Pinpoint the cell where the given text exists, returning its [x, y] midpoint coordinate. 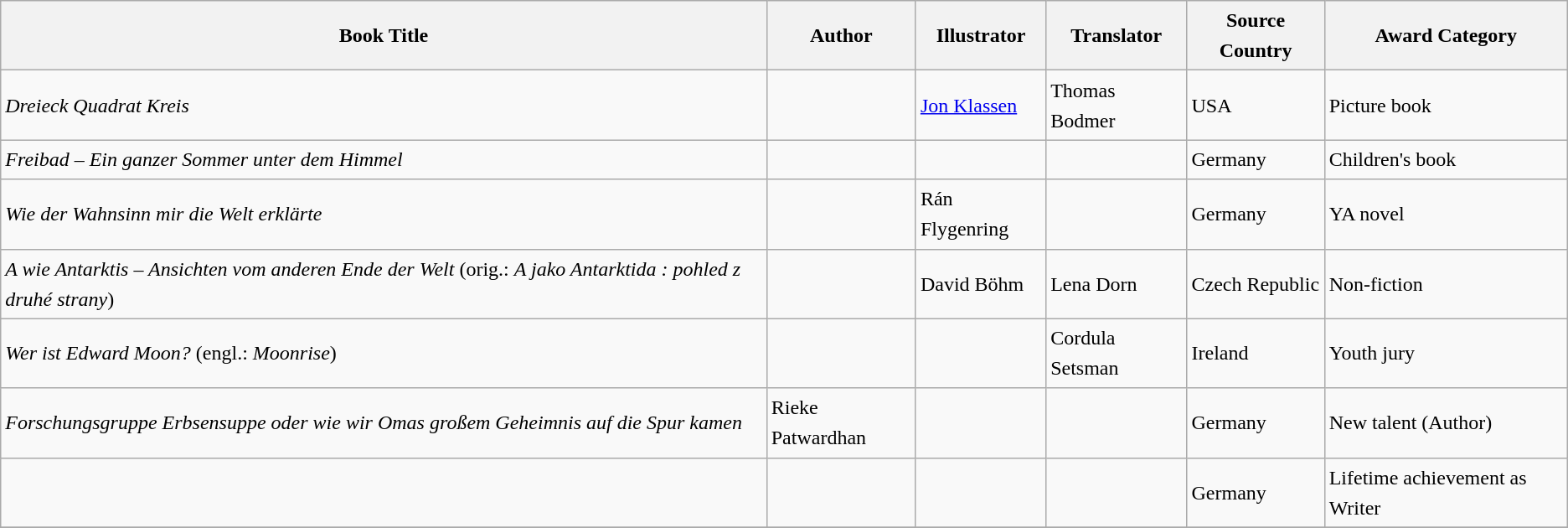
New talent (Author) [1446, 422]
Lifetime achievement as Writer [1446, 493]
Book Title [384, 35]
Dreieck Quadrat Kreis [384, 106]
Czech Republic [1256, 283]
A wie Antarktis – Ansichten vom anderen Ende der Welt (orig.: A jako Antarktida : pohled z druhé strany) [384, 283]
Jon Klassen [980, 106]
Thomas Bodmer [1117, 106]
Cordula Setsman [1117, 354]
Picture book [1446, 106]
Freibad – Ein ganzer Sommer unter dem Himmel [384, 159]
Wie der Wahnsinn mir die Welt erklärte [384, 215]
Wer ist Edward Moon? (engl.: Moonrise) [384, 354]
Award Category [1446, 35]
Rieke Patwardhan [841, 422]
Youth jury [1446, 354]
YA novel [1446, 215]
Source Country [1256, 35]
Rán Flygenring [980, 215]
Lena Dorn [1117, 283]
USA [1256, 106]
Author [841, 35]
Translator [1117, 35]
David Böhm [980, 283]
Forschungsgruppe Erbsensuppe oder wie wir Omas großem Geheimnis auf die Spur kamen [384, 422]
Illustrator [980, 35]
Ireland [1256, 354]
Non-fiction [1446, 283]
Children's book [1446, 159]
